Determine the (X, Y) coordinate at the center of the cell enclosing the given text.  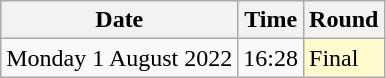
Monday 1 August 2022 (120, 58)
Date (120, 20)
Time (271, 20)
Round (344, 20)
Final (344, 58)
16:28 (271, 58)
